Detect which cell encompasses the target text, then output its [X, Y] center coordinate. 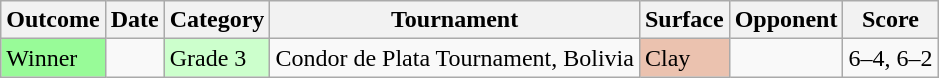
Condor de Plata Tournament, Bolivia [455, 58]
Date [134, 20]
Tournament [455, 20]
Outcome [53, 20]
Opponent [786, 20]
Category [217, 20]
Score [890, 20]
Surface [684, 20]
Winner [53, 58]
Grade 3 [217, 58]
Clay [684, 58]
6–4, 6–2 [890, 58]
